Determine the [x, y] coordinate at the center of the cell enclosing the given text.  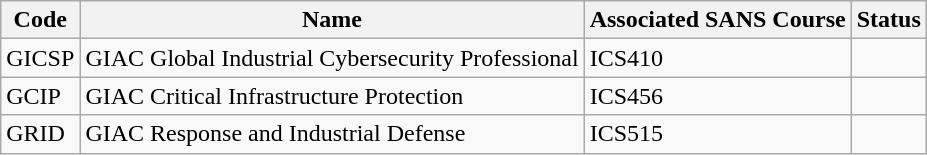
GICSP [40, 58]
ICS456 [718, 96]
Name [332, 20]
GCIP [40, 96]
Status [888, 20]
GRID [40, 134]
GIAC Response and Industrial Defense [332, 134]
Code [40, 20]
ICS410 [718, 58]
GIAC Critical Infrastructure Protection [332, 96]
GIAC Global Industrial Cybersecurity Professional [332, 58]
ICS515 [718, 134]
Associated SANS Course [718, 20]
